Extract the [X, Y] coordinate from the center of the cell holding the provided text.  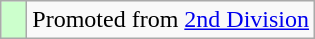
Promoted from 2nd Division [171, 20]
